Capture the cell that displays the provided text and extract its [x, y] central coordinate. 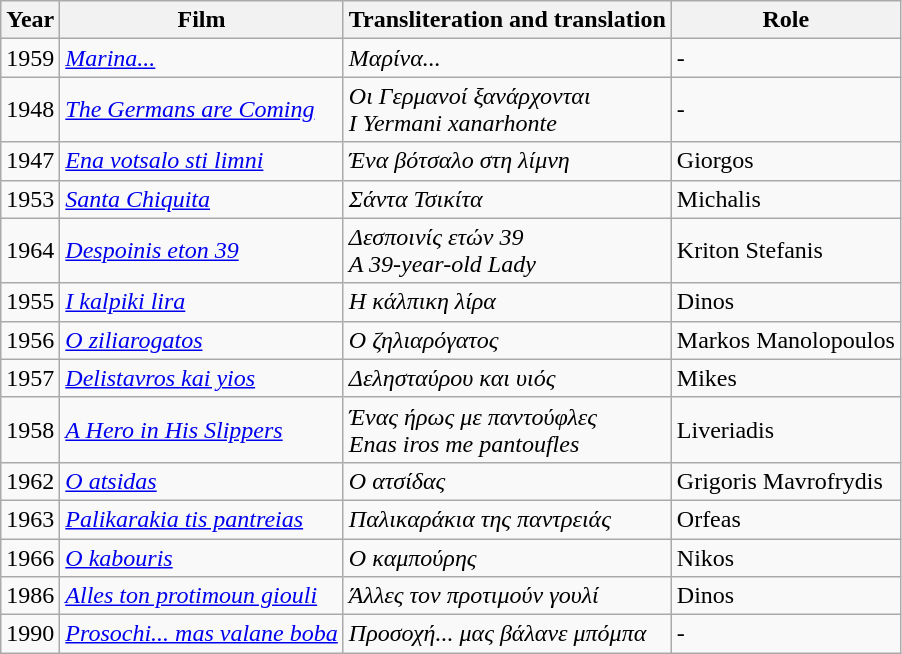
Mikes [786, 378]
Orfeas [786, 519]
Άλλες τον προτιμούν γουλί [507, 596]
1957 [30, 378]
Santa Chiquita [202, 199]
Ο καμπούρης [507, 557]
Delistavros kai yios [202, 378]
Σάντα Τσικίτα [507, 199]
1953 [30, 199]
I kalpiki lira [202, 302]
Grigoris Mavrofrydis [786, 481]
1956 [30, 340]
A Hero in His Slippers [202, 430]
Ο ζηλιαρόγατος [507, 340]
Marina... [202, 58]
O ziliarogatos [202, 340]
Liveriadis [786, 430]
O kabouris [202, 557]
Δελησταύρου και υιός [507, 378]
Δεσποινίς ετών 39A 39-year-old Lady [507, 250]
1959 [30, 58]
Prosochi... mas valane boba [202, 634]
Ένα βότσαλο στη λίμνη [507, 161]
Markos Manolopoulos [786, 340]
1947 [30, 161]
1958 [30, 430]
1955 [30, 302]
1966 [30, 557]
Alles ton protimoun giouli [202, 596]
Role [786, 20]
Η κάλπικη λίρα [507, 302]
Transliteration and translation [507, 20]
Ο ατσίδας [507, 481]
1963 [30, 519]
1948 [30, 110]
1964 [30, 250]
Παλικαράκια της παντρειάς [507, 519]
Giorgos [786, 161]
Kriton Stefanis [786, 250]
1962 [30, 481]
Οι Γερμανοί ξανάρχονταιI Yermani xanarhonte [507, 110]
Μαρίνα... [507, 58]
Nikos [786, 557]
The Germans are Coming [202, 110]
Despoinis eton 39 [202, 250]
O atsidas [202, 481]
Ένας ήρως με παντούφλεςEnas iros me pantoufles [507, 430]
Year [30, 20]
Michalis [786, 199]
1990 [30, 634]
1986 [30, 596]
Palikarakia tis pantreias [202, 519]
Ena votsalo sti limni [202, 161]
Film [202, 20]
Προσοχή... μας βάλανε μπόμπα [507, 634]
